For the text-containing cell, return its midpoint in (x, y) coordinate format. 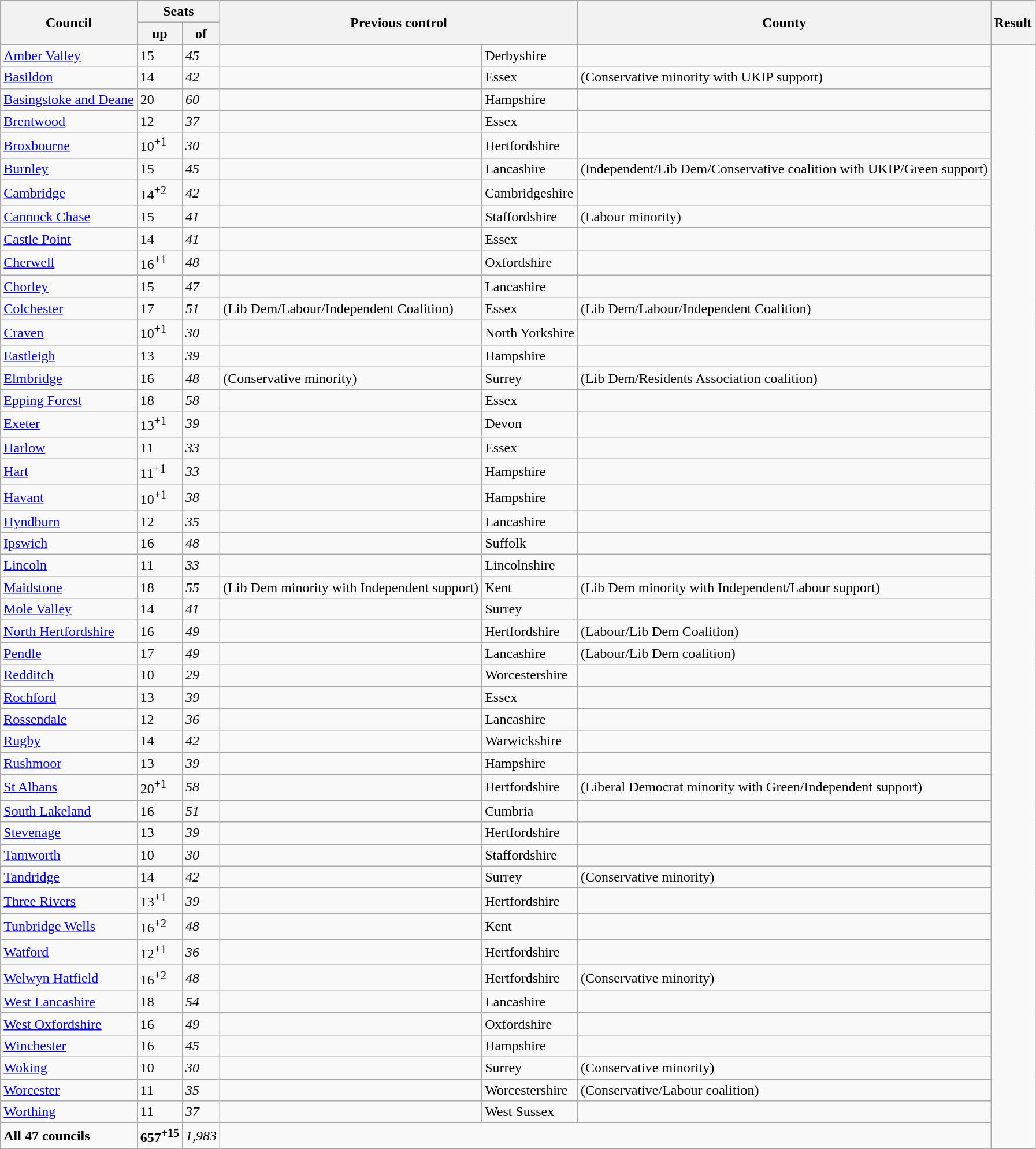
Three Rivers (69, 901)
Worcester (69, 1090)
Hart (69, 471)
47 (201, 287)
Pendle (69, 653)
60 (201, 99)
Tamworth (69, 855)
(Lib Dem minority with Independent/Labour support) (784, 587)
Derbyshire (530, 55)
Devon (530, 424)
up (159, 34)
(Labour/Lib Dem Coalition) (784, 631)
Worthing (69, 1112)
West Sussex (530, 1112)
16+1 (159, 262)
Castle Point (69, 239)
Amber Valley (69, 55)
Rushmoor (69, 763)
Result (1013, 23)
West Lancashire (69, 1002)
Burnley (69, 169)
Ipswich (69, 544)
Tunbridge Wells (69, 927)
Woking (69, 1068)
North Yorkshire (530, 333)
All 47 councils (69, 1136)
(Conservative/Labour coalition) (784, 1090)
Watford (69, 952)
Rugby (69, 741)
(Labour minority) (784, 217)
Chorley (69, 287)
Suffolk (530, 544)
Maidstone (69, 587)
20+1 (159, 787)
(Conservative minority with UKIP support) (784, 77)
1,983 (201, 1136)
Lincolnshire (530, 566)
Mole Valley (69, 609)
West Oxfordshire (69, 1024)
Tandridge (69, 877)
of (201, 34)
55 (201, 587)
Basildon (69, 77)
St Albans (69, 787)
Redditch (69, 675)
Craven (69, 333)
29 (201, 675)
Council (69, 23)
Eastleigh (69, 356)
Cumbria (530, 811)
Lincoln (69, 566)
Basingstoke and Deane (69, 99)
Cherwell (69, 262)
Welwyn Hatfield (69, 979)
Epping Forest (69, 400)
South Lakeland (69, 811)
Colchester (69, 308)
Winchester (69, 1046)
12+1 (159, 952)
Hyndburn (69, 522)
Cambridge (69, 193)
Rochford (69, 697)
(Lib Dem/Residents Association coalition) (784, 378)
(Independent/Lib Dem/Conservative coalition with UKIP/Green support) (784, 169)
38 (201, 498)
Exeter (69, 424)
Elmbridge (69, 378)
Brentwood (69, 121)
(Liberal Democrat minority with Green/Independent support) (784, 787)
Seats (179, 12)
Warwickshire (530, 741)
Harlow (69, 448)
11+1 (159, 471)
657+15 (159, 1136)
North Hertfordshire (69, 631)
Previous control (399, 23)
(Lib Dem minority with Independent support) (351, 587)
54 (201, 1002)
Havant (69, 498)
Stevenage (69, 833)
(Labour/Lib Dem coalition) (784, 653)
14+2 (159, 193)
Cambridgeshire (530, 193)
Cannock Chase (69, 217)
20 (159, 99)
Rossendale (69, 719)
Broxbourne (69, 146)
County (784, 23)
